Output the (X, Y) coordinate of the center of the cell containing the given text.  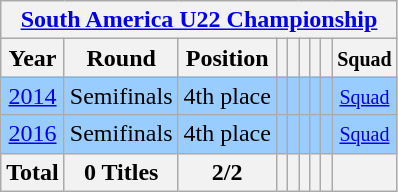
2/2 (227, 172)
2016 (33, 134)
Year (33, 58)
Position (227, 58)
0 Titles (121, 172)
Total (33, 172)
2014 (33, 96)
Round (121, 58)
South America U22 Championship (199, 20)
